Identify which cell holds the provided text, then report its [x, y] central coordinate. 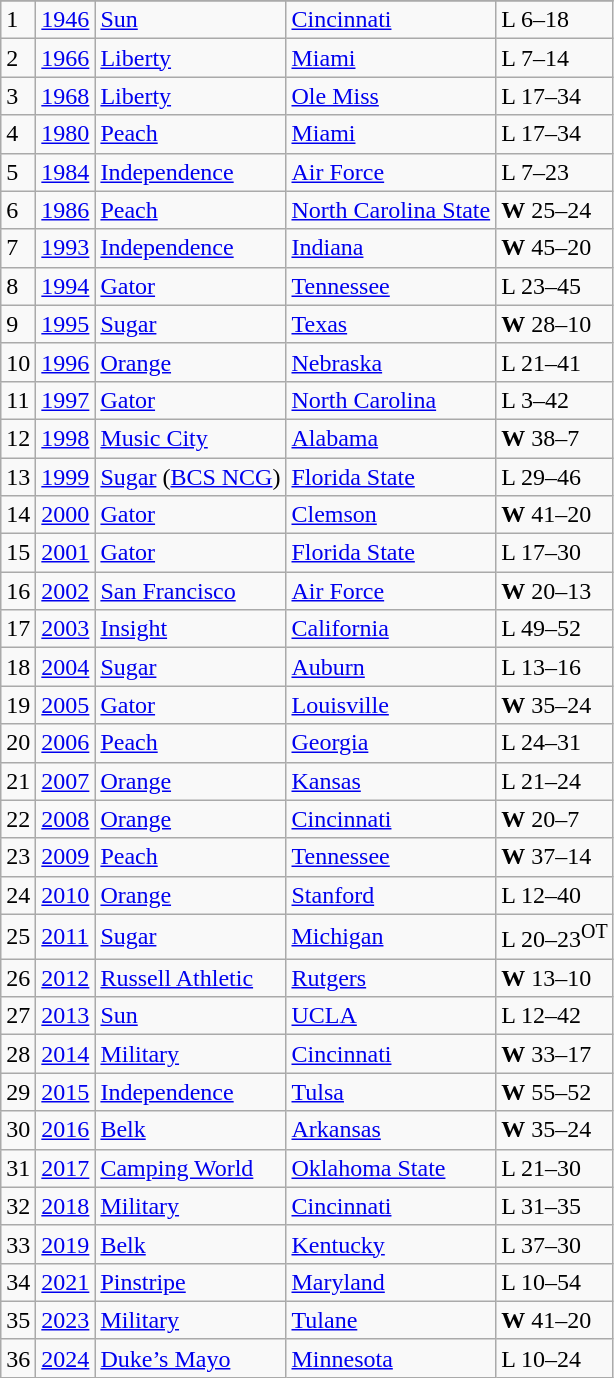
L 21–30 [555, 1168]
2024 [66, 1358]
W 13–10 [555, 978]
1980 [66, 134]
2017 [66, 1168]
North Carolina State [391, 210]
Nebraska [391, 362]
L 31–35 [555, 1206]
18 [18, 667]
1986 [66, 210]
6 [18, 210]
L 23–45 [555, 286]
11 [18, 400]
8 [18, 286]
1997 [66, 400]
Minnesota [391, 1358]
15 [18, 553]
2007 [66, 781]
34 [18, 1282]
1994 [66, 286]
L 10–54 [555, 1282]
24 [18, 895]
W 45–20 [555, 248]
2021 [66, 1282]
32 [18, 1206]
W 28–10 [555, 324]
21 [18, 781]
Russell Athletic [190, 978]
1 [18, 20]
3 [18, 96]
2015 [66, 1092]
Rutgers [391, 978]
Maryland [391, 1282]
L 13–16 [555, 667]
Clemson [391, 515]
33 [18, 1244]
North Carolina [391, 400]
1993 [66, 248]
W 33–17 [555, 1054]
1966 [66, 58]
2008 [66, 819]
Michigan [391, 936]
W 38–7 [555, 438]
2018 [66, 1206]
2014 [66, 1054]
10 [18, 362]
2006 [66, 743]
Kentucky [391, 1244]
17 [18, 629]
W 20–13 [555, 591]
36 [18, 1358]
2005 [66, 705]
Camping World [190, 1168]
2004 [66, 667]
Ole Miss [391, 96]
San Francisco [190, 591]
Pinstripe [190, 1282]
19 [18, 705]
25 [18, 936]
30 [18, 1130]
California [391, 629]
L 7–14 [555, 58]
L 21–24 [555, 781]
L 6–18 [555, 20]
2003 [66, 629]
Tulsa [391, 1092]
20 [18, 743]
13 [18, 477]
L 37–30 [555, 1244]
Insight [190, 629]
L 20–23OT [555, 936]
2019 [66, 1244]
35 [18, 1320]
14 [18, 515]
L 24–31 [555, 743]
L 29–46 [555, 477]
Kansas [391, 781]
L 12–42 [555, 1016]
2013 [66, 1016]
L 3–42 [555, 400]
Tulane [391, 1320]
Louisville [391, 705]
2016 [66, 1130]
L 10–24 [555, 1358]
29 [18, 1092]
Georgia [391, 743]
26 [18, 978]
1996 [66, 362]
1968 [66, 96]
2012 [66, 978]
2009 [66, 857]
22 [18, 819]
7 [18, 248]
1995 [66, 324]
W 20–7 [555, 819]
1946 [66, 20]
Arkansas [391, 1130]
2010 [66, 895]
Indiana [391, 248]
L 7–23 [555, 172]
5 [18, 172]
Auburn [391, 667]
Sugar (BCS NCG) [190, 477]
23 [18, 857]
Music City [190, 438]
2002 [66, 591]
16 [18, 591]
28 [18, 1054]
W 25–24 [555, 210]
2000 [66, 515]
L 17–30 [555, 553]
L 49–52 [555, 629]
1999 [66, 477]
W 37–14 [555, 857]
4 [18, 134]
2001 [66, 553]
2011 [66, 936]
2023 [66, 1320]
31 [18, 1168]
Duke’s Mayo [190, 1358]
1998 [66, 438]
L 21–41 [555, 362]
Alabama [391, 438]
12 [18, 438]
Oklahoma State [391, 1168]
L 12–40 [555, 895]
27 [18, 1016]
W 55–52 [555, 1092]
9 [18, 324]
Texas [391, 324]
1984 [66, 172]
UCLA [391, 1016]
Stanford [391, 895]
2 [18, 58]
